Scan for the cell matching the given text and deliver its [X, Y] coordinate at center. 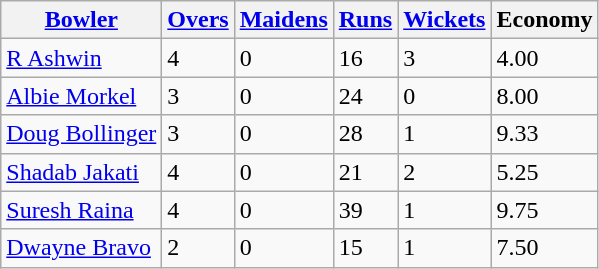
24 [365, 96]
39 [365, 210]
Dwayne Bravo [82, 248]
4.00 [544, 58]
9.75 [544, 210]
9.33 [544, 134]
Maidens [284, 20]
28 [365, 134]
21 [365, 172]
7.50 [544, 248]
Wickets [444, 20]
Doug Bollinger [82, 134]
Shadab Jakati [82, 172]
15 [365, 248]
Runs [365, 20]
Suresh Raina [82, 210]
8.00 [544, 96]
Economy [544, 20]
Albie Morkel [82, 96]
R Ashwin [82, 58]
5.25 [544, 172]
Overs [198, 20]
16 [365, 58]
Bowler [82, 20]
